Scan for the cell matching the given text and deliver its (X, Y) coordinate at center. 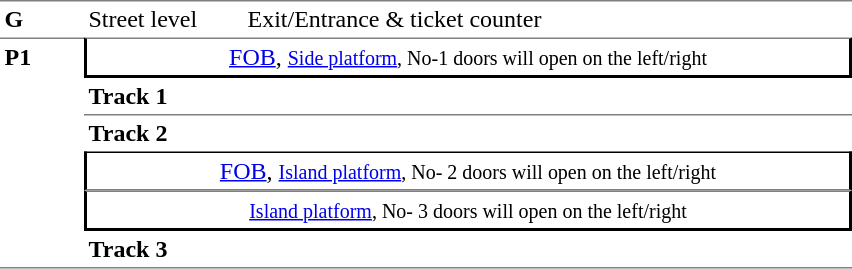
Track 3 (164, 250)
Track 2 (164, 134)
Island platform, No- 3 doors will open on the left/right (468, 210)
Street level (164, 19)
Exit/Entrance & ticket counter (548, 19)
FOB, Island platform, No- 2 doors will open on the left/right (468, 172)
Track 1 (164, 97)
FOB, Side platform, No-1 doors will open on the left/right (468, 58)
G (42, 19)
P1 (42, 154)
